Extract the [x, y] coordinate from the center of the cell holding the provided text.  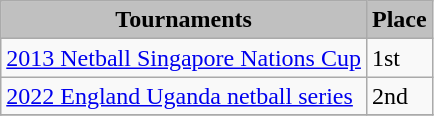
2nd [399, 96]
1st [399, 58]
2022 England Uganda netball series [184, 96]
Place [399, 20]
2013 Netball Singapore Nations Cup [184, 58]
Tournaments [184, 20]
